Identify which cell holds the provided text, then report its (x, y) central coordinate. 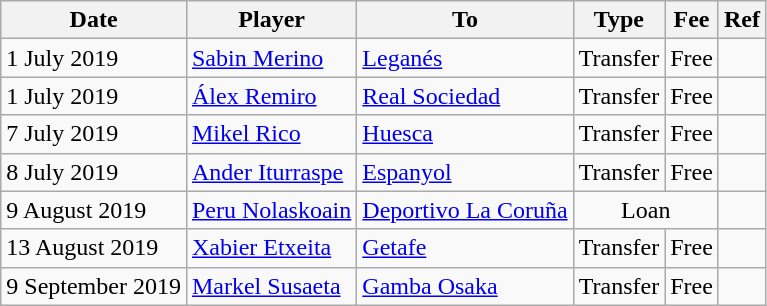
Deportivo La Coruña (465, 210)
Ref (742, 20)
Peru Nolaskoain (271, 210)
8 July 2019 (94, 172)
9 August 2019 (94, 210)
Type (619, 20)
Getafe (465, 248)
Markel Susaeta (271, 286)
Date (94, 20)
Álex Remiro (271, 96)
To (465, 20)
Sabin Merino (271, 58)
Huesca (465, 134)
Leganés (465, 58)
7 July 2019 (94, 134)
9 September 2019 (94, 286)
Ander Iturraspe (271, 172)
13 August 2019 (94, 248)
Loan (646, 210)
Xabier Etxeita (271, 248)
Player (271, 20)
Espanyol (465, 172)
Real Sociedad (465, 96)
Fee (692, 20)
Mikel Rico (271, 134)
Gamba Osaka (465, 286)
